Pinpoint the cell where the given text exists, returning its [X, Y] midpoint coordinate. 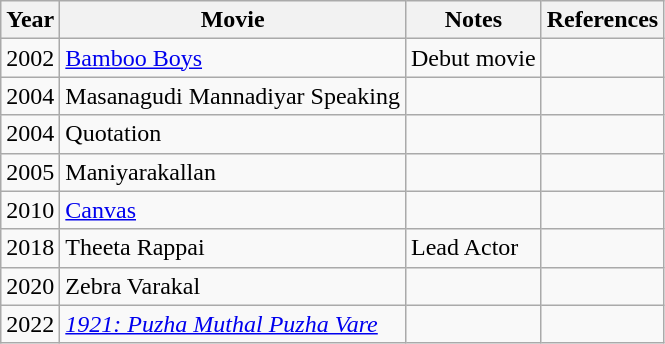
2020 [30, 286]
Masanagudi Mannadiyar Speaking [233, 96]
Bamboo Boys [233, 58]
Maniyarakallan [233, 172]
Lead Actor [473, 248]
Debut movie [473, 58]
2022 [30, 324]
References [602, 20]
2010 [30, 210]
Quotation [233, 134]
2002 [30, 58]
Theeta Rappai [233, 248]
Notes [473, 20]
2018 [30, 248]
Year [30, 20]
Movie [233, 20]
2005 [30, 172]
1921: Puzha Muthal Puzha Vare [233, 324]
Canvas [233, 210]
Zebra Varakal [233, 286]
